From the cell containing the given text, extract its center point as [x, y] coordinate. 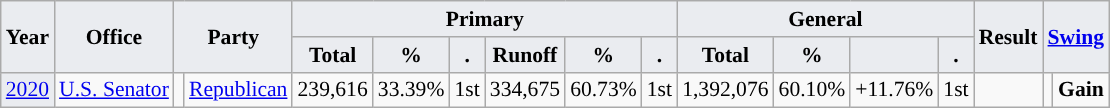
U.S. Senator [114, 90]
+11.76% [894, 90]
239,616 [332, 90]
334,675 [525, 90]
33.39% [412, 90]
Office [114, 36]
Republican [238, 90]
Party [234, 36]
2020 [28, 90]
Result [1008, 36]
Gain [1081, 90]
Year [28, 36]
60.73% [604, 90]
Swing [1076, 36]
Primary [484, 19]
General [826, 19]
Runoff [525, 55]
1,392,076 [725, 90]
60.10% [812, 90]
